Locate the cell with the specified text and output its (X, Y) center coordinate. 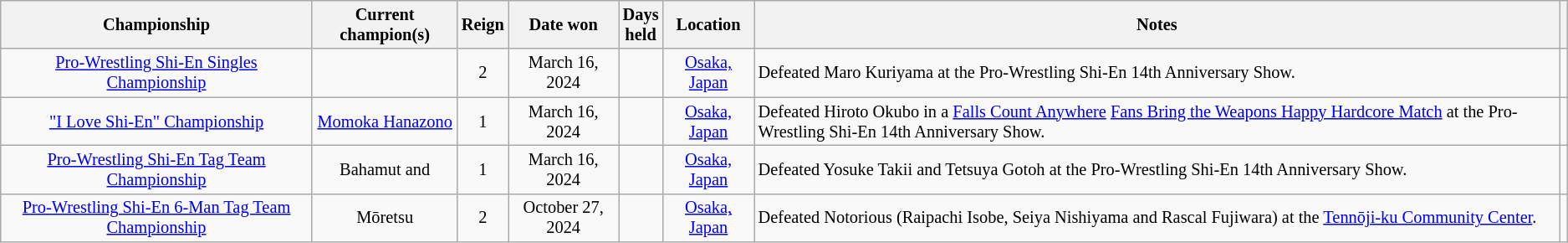
Defeated Yosuke Takii and Tetsuya Gotoh at the Pro-Wrestling Shi-En 14th Anniversary Show. (1157, 169)
October 27, 2024 (564, 218)
Pro-Wrestling Shi-En Tag Team Championship (157, 169)
Daysheld (641, 24)
"I Love Shi-En" Championship (157, 121)
Mōretsu (385, 218)
Notes (1157, 24)
Current champion(s) (385, 24)
Pro-Wrestling Shi-En 6-Man Tag Team Championship (157, 218)
Championship (157, 24)
Defeated Hiroto Okubo in a Falls Count Anywhere Fans Bring the Weapons Happy Hardcore Match at the Pro-Wrestling Shi-En 14th Anniversary Show. (1157, 121)
Pro-Wrestling Shi-En Singles Championship (157, 73)
Reign (483, 24)
Momoka Hanazono (385, 121)
Date won (564, 24)
Bahamut and (385, 169)
Defeated Notorious (Raipachi Isobe, Seiya Nishiyama and Rascal Fujiwara) at the Tennōji-ku Community Center. (1157, 218)
Defeated Maro Kuriyama at the Pro-Wrestling Shi-En 14th Anniversary Show. (1157, 73)
Location (707, 24)
